Output the (x, y) coordinate of the center of the cell containing the given text.  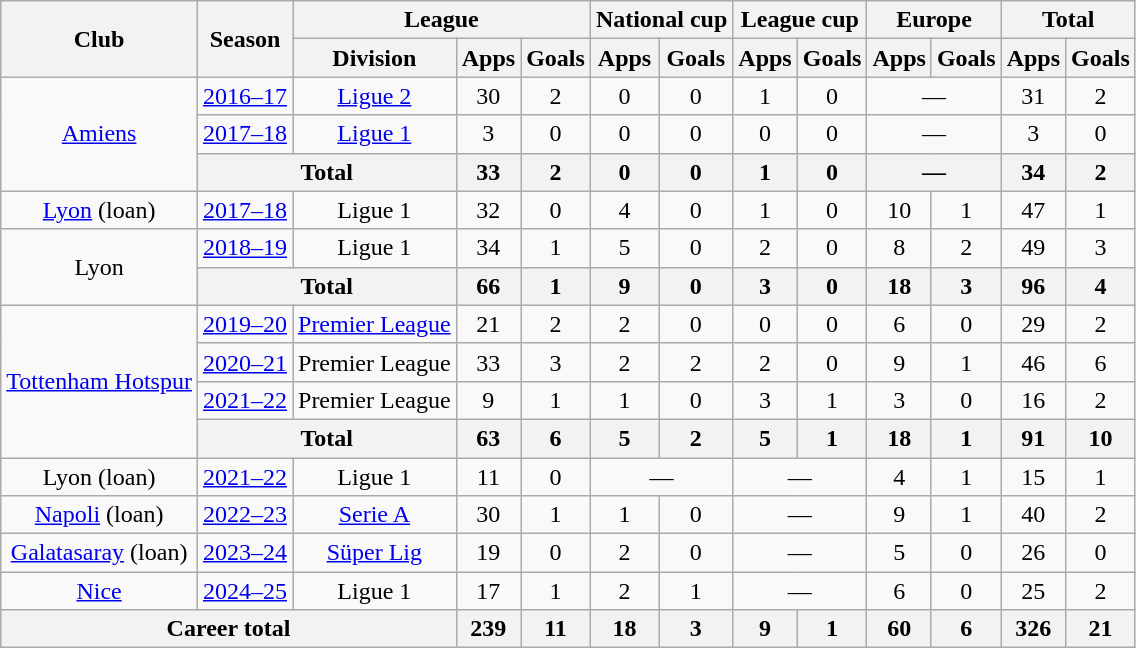
66 (488, 286)
49 (1033, 248)
Europe (934, 20)
63 (488, 438)
Ligue 2 (374, 96)
60 (899, 629)
8 (899, 248)
Season (244, 39)
15 (1033, 477)
46 (1033, 362)
91 (1033, 438)
Lyon (100, 267)
League (441, 20)
2020–21 (244, 362)
Galatasaray (loan) (100, 553)
239 (488, 629)
Serie A (374, 515)
326 (1033, 629)
Club (100, 39)
League cup (800, 20)
40 (1033, 515)
Tottenham Hotspur (100, 381)
2024–25 (244, 591)
32 (488, 210)
29 (1033, 324)
19 (488, 553)
Nice (100, 591)
Career total (228, 629)
Süper Lig (374, 553)
31 (1033, 96)
Division (374, 58)
26 (1033, 553)
2023–24 (244, 553)
2016–17 (244, 96)
Napoli (loan) (100, 515)
17 (488, 591)
National cup (661, 20)
Amiens (100, 134)
2018–19 (244, 248)
16 (1033, 400)
2019–20 (244, 324)
96 (1033, 286)
47 (1033, 210)
25 (1033, 591)
2022–23 (244, 515)
